Capture the cell that displays the provided text and extract its (x, y) central coordinate. 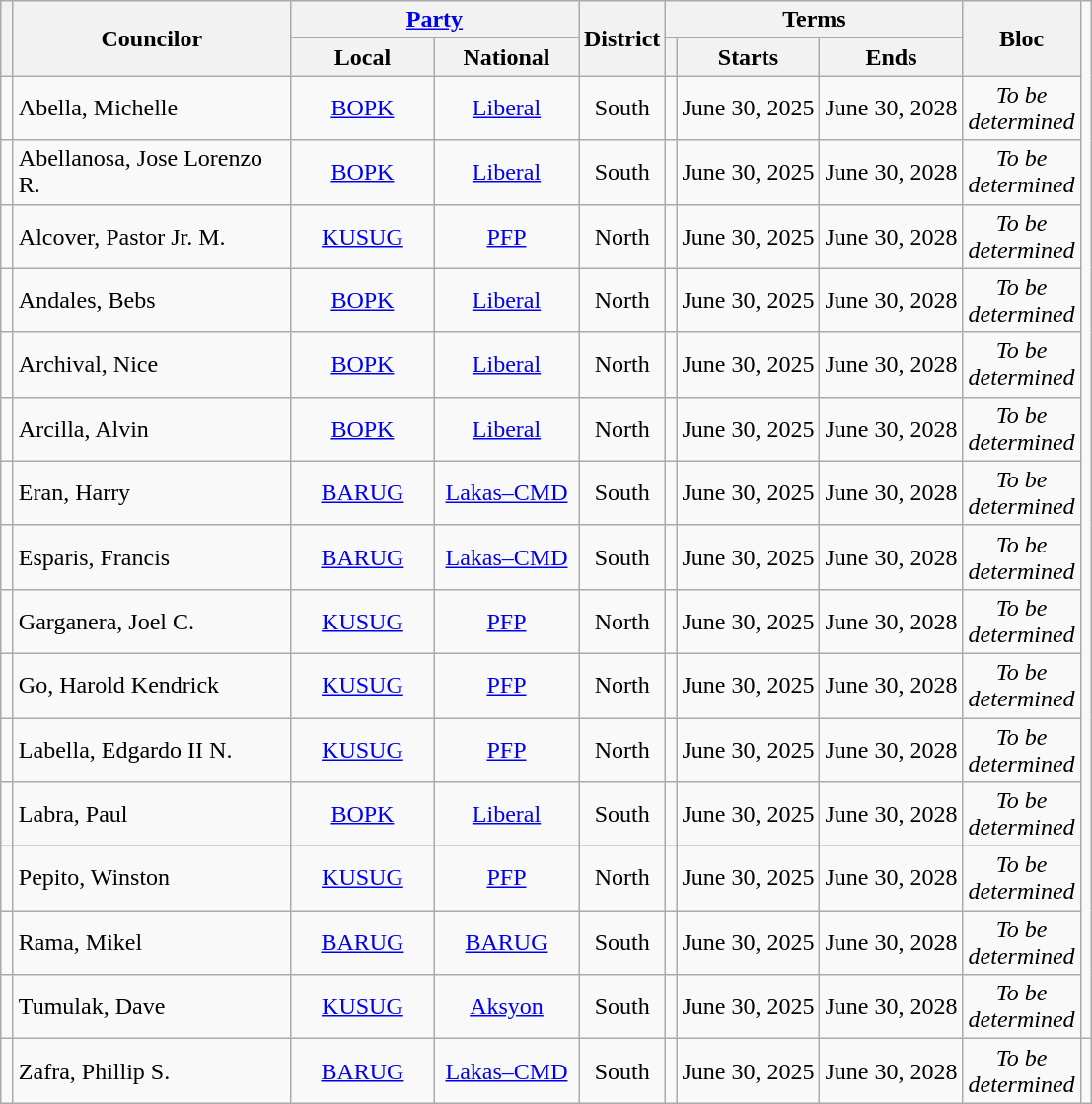
National (506, 57)
Zafra, Phillip S. (152, 1071)
Rama, Mikel (152, 943)
Alcover, Pastor Jr. M. (152, 237)
Tumulak, Dave (152, 1006)
Eran, Harry (152, 493)
Councilor (152, 38)
Labella, Edgardo II N. (152, 750)
Archival, Nice (152, 365)
Esparis, Francis (152, 556)
Labra, Paul (152, 815)
District (621, 38)
Aksyon (506, 1006)
Party (434, 20)
Starts (748, 57)
Terms (815, 20)
Bloc (1022, 38)
Abellanosa, Jose Lorenzo R. (152, 172)
Andales, Bebs (152, 300)
Pepito, Winston (152, 878)
Ends (892, 57)
Abella, Michelle (152, 109)
Local (362, 57)
Arcilla, Alvin (152, 428)
Go, Harold Kendrick (152, 685)
Garganera, Joel C. (152, 622)
